Determine the [X, Y] coordinate at the center of the cell enclosing the given text.  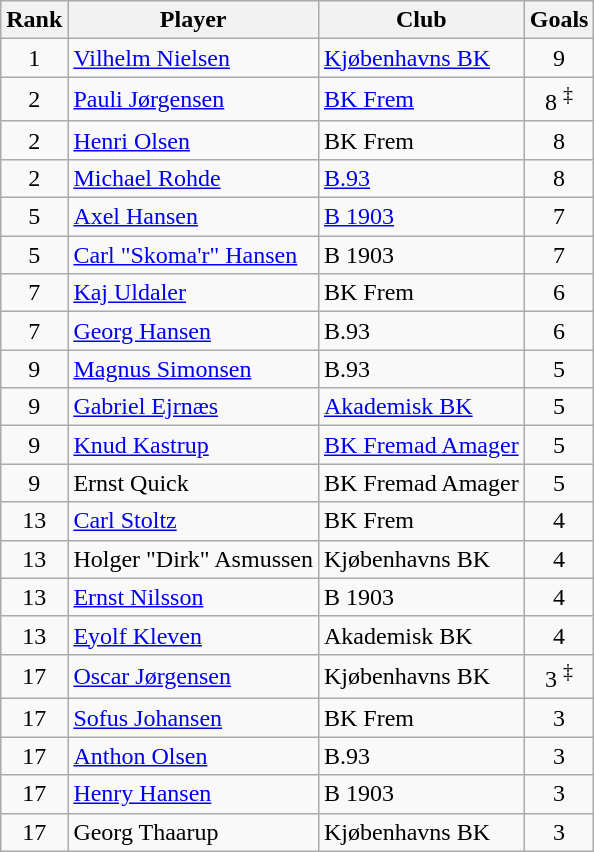
Player [194, 20]
Oscar Jørgensen [194, 676]
Ernst Nilsson [194, 597]
Goals [559, 20]
Gabriel Ejrnæs [194, 407]
Knud Kastrup [194, 445]
Holger "Dirk" Asmussen [194, 559]
Henry Hansen [194, 794]
Magnus Simonsen [194, 369]
Carl "Skoma'r" Hansen [194, 255]
Georg Hansen [194, 331]
Georg Thaarup [194, 832]
Henri Olsen [194, 140]
Sofus Johansen [194, 718]
Michael Rohde [194, 178]
Carl Stoltz [194, 521]
Eyolf Kleven [194, 635]
Club [421, 20]
1 [34, 58]
Vilhelm Nielsen [194, 58]
Ernst Quick [194, 483]
Pauli Jørgensen [194, 100]
3 ‡ [559, 676]
Rank [34, 20]
Kaj Uldaler [194, 293]
8 ‡ [559, 100]
Axel Hansen [194, 217]
Anthon Olsen [194, 756]
